Pinpoint the cell where the given text exists, returning its (X, Y) midpoint coordinate. 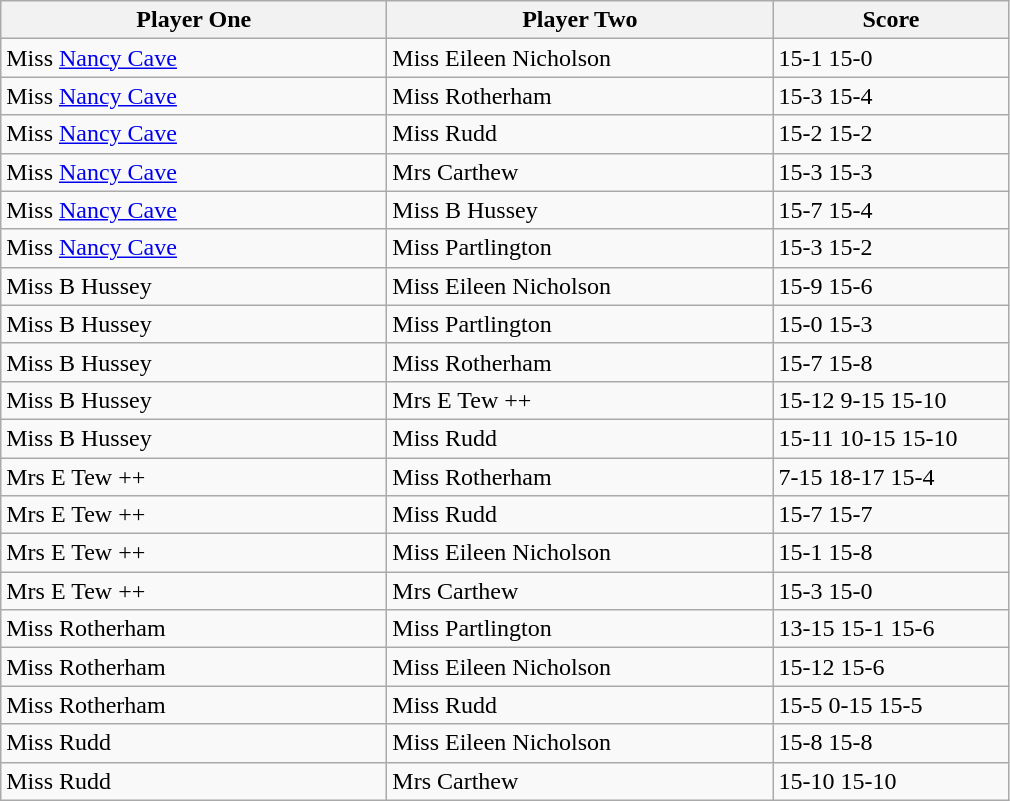
15-8 15-8 (891, 743)
Player Two (580, 20)
15-3 15-2 (891, 248)
15-2 15-2 (891, 134)
Player One (194, 20)
15-12 15-6 (891, 667)
15-7 15-8 (891, 362)
15-12 9-15 15-10 (891, 400)
15-5 0-15 15-5 (891, 705)
15-11 10-15 15-10 (891, 438)
15-10 15-10 (891, 781)
15-9 15-6 (891, 286)
7-15 18-17 15-4 (891, 477)
15-3 15-0 (891, 591)
Score (891, 20)
15-3 15-3 (891, 172)
15-1 15-0 (891, 58)
15-7 15-7 (891, 515)
15-7 15-4 (891, 210)
15-1 15-8 (891, 553)
13-15 15-1 15-6 (891, 629)
15-3 15-4 (891, 96)
15-0 15-3 (891, 324)
